Determine the (X, Y) coordinate at the center of the cell enclosing the given text.  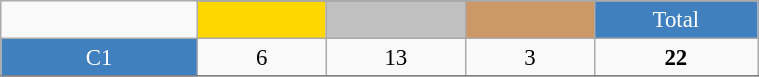
Total (676, 20)
3 (530, 58)
13 (396, 58)
6 (262, 58)
22 (676, 58)
C1 (100, 58)
